Extract the (X, Y) coordinate from the center of the cell holding the provided text.  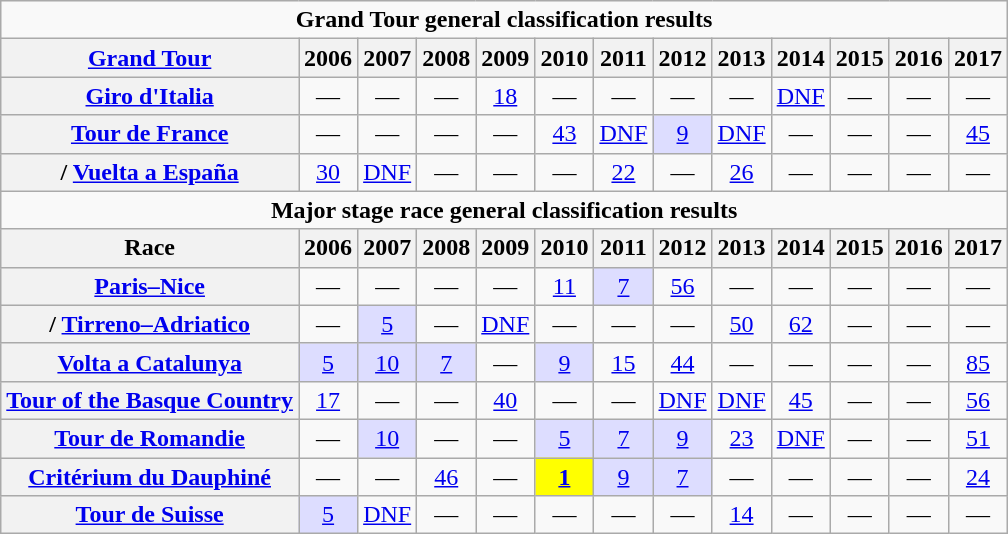
Grand Tour general classification results (504, 20)
Volta a Catalunya (150, 362)
1 (564, 477)
Tour de France (150, 134)
51 (978, 438)
11 (564, 286)
15 (624, 362)
23 (742, 438)
22 (624, 172)
44 (682, 362)
Giro d'Italia (150, 96)
Paris–Nice (150, 286)
50 (742, 324)
/ Vuelta a España (150, 172)
Critérium du Dauphiné (150, 477)
85 (978, 362)
43 (564, 134)
/ Tirreno–Adriatico (150, 324)
17 (328, 400)
46 (446, 477)
24 (978, 477)
Race (150, 248)
Tour de Suisse (150, 515)
26 (742, 172)
Tour de Romandie (150, 438)
Grand Tour (150, 58)
30 (328, 172)
Major stage race general classification results (504, 210)
18 (506, 96)
40 (506, 400)
62 (800, 324)
14 (742, 515)
Tour of the Basque Country (150, 400)
